Determine the [X, Y] coordinate at the center of the cell enclosing the given text.  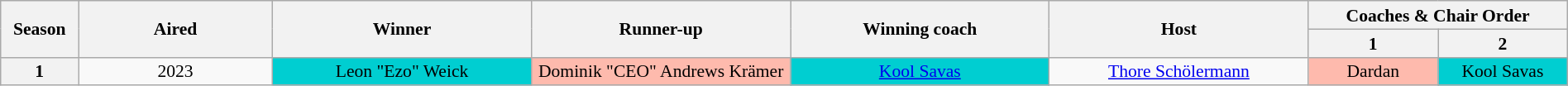
Dominik "CEO" Andrews Krämer [662, 71]
Coaches & Chair Order [1437, 15]
Aired [175, 29]
Host [1179, 29]
2 [1503, 43]
Winning coach [920, 29]
Leon "Ezo" Weick [402, 71]
Winner [402, 29]
Season [40, 29]
Thore Schölermann [1179, 71]
2023 [175, 71]
Runner-up [662, 29]
Dardan [1373, 71]
